Return (x, y) of the center of cell containing provided text 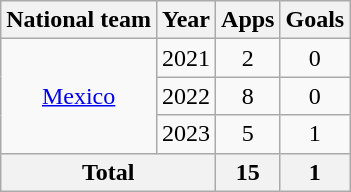
Mexico (79, 96)
2023 (186, 134)
Total (108, 172)
Apps (248, 20)
8 (248, 96)
Goals (315, 20)
5 (248, 134)
Year (186, 20)
15 (248, 172)
2 (248, 58)
2022 (186, 96)
National team (79, 20)
2021 (186, 58)
